Detect which cell encompasses the target text, then output its (x, y) center coordinate. 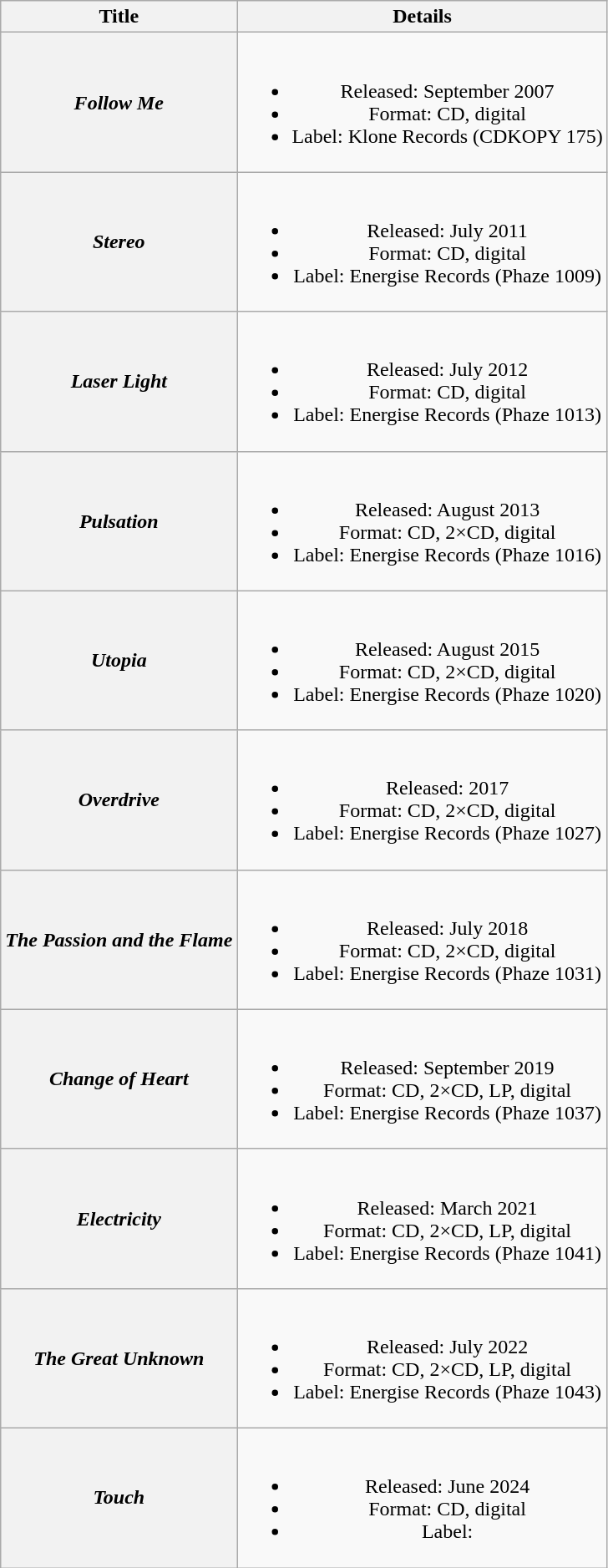
Released: July 2022Format: CD, 2×CD, LP, digitalLabel: Energise Records (Phaze 1043) (423, 1358)
Released: June 2024Format: CD, digitalLabel: (423, 1497)
Change of Heart (119, 1079)
Released: March 2021Format: CD, 2×CD, LP, digitalLabel: Energise Records (Phaze 1041) (423, 1218)
The Passion and the Flame (119, 939)
Released: September 2007Format: CD, digitalLabel: Klone Records (CDKOPY 175) (423, 102)
Touch (119, 1497)
Released: July 2018Format: CD, 2×CD, digitalLabel: Energise Records (Phaze 1031) (423, 939)
Released: August 2013Format: CD, 2×CD, digitalLabel: Energise Records (Phaze 1016) (423, 521)
Title (119, 17)
Released: July 2012Format: CD, digitalLabel: Energise Records (Phaze 1013) (423, 381)
The Great Unknown (119, 1358)
Released: July 2011Format: CD, digitalLabel: Energise Records (Phaze 1009) (423, 242)
Details (423, 17)
Follow Me (119, 102)
Laser Light (119, 381)
Electricity (119, 1218)
Released: September 2019Format: CD, 2×CD, LP, digitalLabel: Energise Records (Phaze 1037) (423, 1079)
Overdrive (119, 800)
Stereo (119, 242)
Utopia (119, 660)
Released: August 2015Format: CD, 2×CD, digitalLabel: Energise Records (Phaze 1020) (423, 660)
Pulsation (119, 521)
Released: 2017Format: CD, 2×CD, digitalLabel: Energise Records (Phaze 1027) (423, 800)
